Search for the cell housing the specified text and yield its [X, Y] center coordinate. 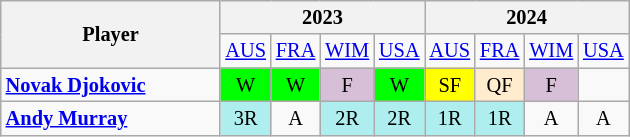
QF [500, 85]
Andy Murray [111, 118]
Novak Djokovic [111, 85]
2024 [526, 17]
3R [245, 118]
2023 [322, 17]
Player [111, 34]
SF [449, 85]
